For the text-containing cell, return its midpoint in (X, Y) coordinate format. 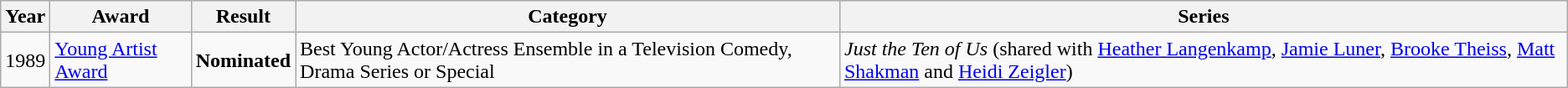
Category (568, 17)
Best Young Actor/Actress Ensemble in a Television Comedy, Drama Series or Special (568, 60)
Just the Ten of Us (shared with Heather Langenkamp, Jamie Luner, Brooke Theiss, Matt Shakman and Heidi Zeigler) (1203, 60)
1989 (25, 60)
Result (243, 17)
Year (25, 17)
Series (1203, 17)
Young Artist Award (121, 60)
Award (121, 17)
Nominated (243, 60)
